Pinpoint the cell where the given text exists, returning its [x, y] midpoint coordinate. 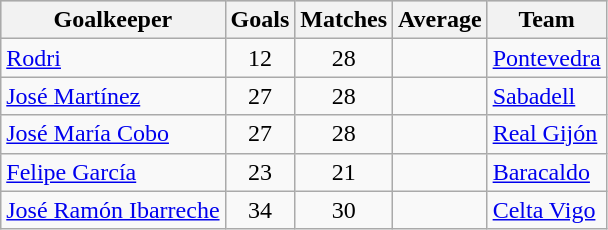
Goals [260, 20]
12 [260, 58]
Felipe García [113, 172]
Goalkeeper [113, 20]
José María Cobo [113, 134]
Team [546, 20]
Sabadell [546, 96]
Average [440, 20]
21 [344, 172]
José Martínez [113, 96]
30 [344, 210]
José Ramón Ibarreche [113, 210]
Rodri [113, 58]
Pontevedra [546, 58]
34 [260, 210]
23 [260, 172]
Baracaldo [546, 172]
Celta Vigo [546, 210]
Matches [344, 20]
Real Gijón [546, 134]
